Detect which cell encompasses the target text, then output its [X, Y] center coordinate. 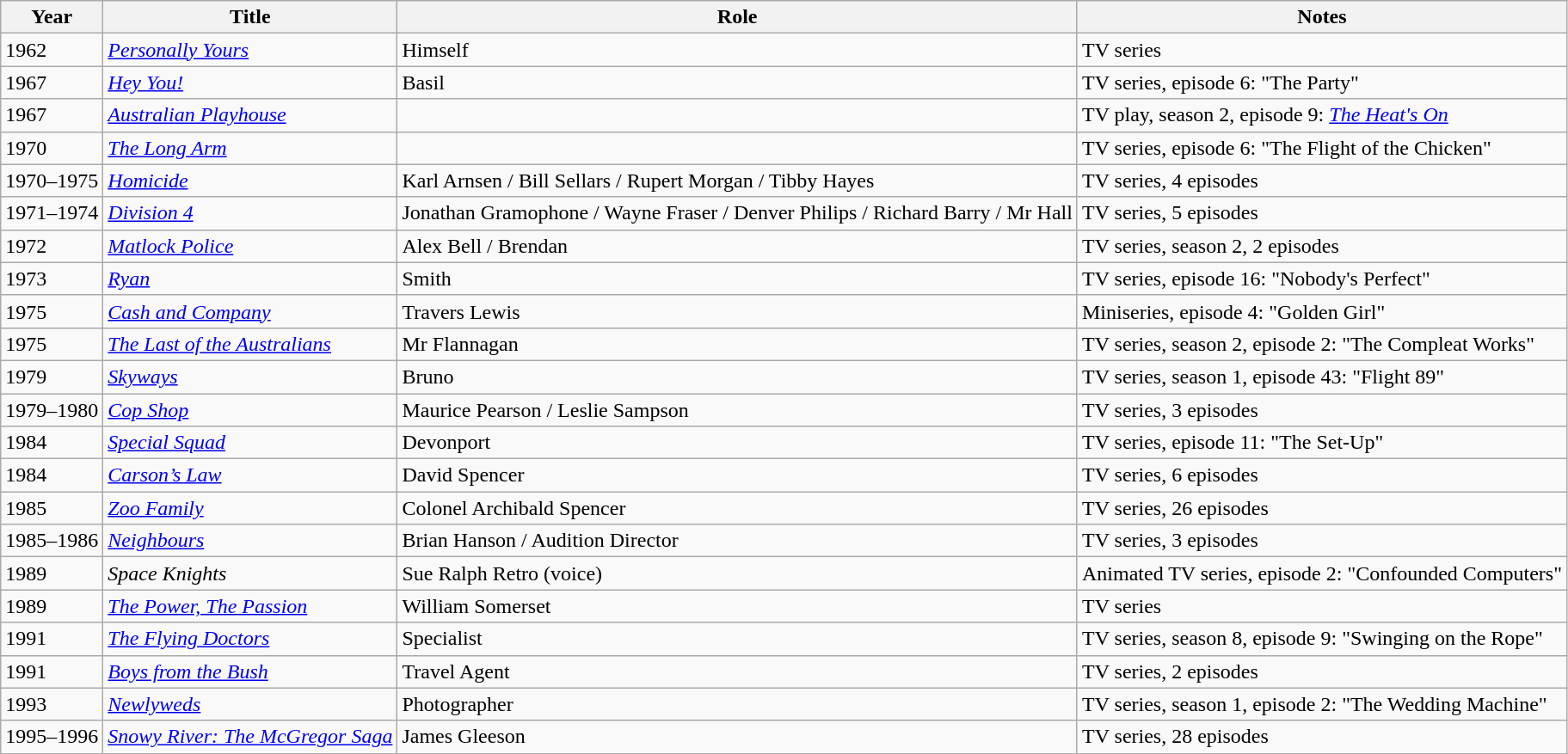
TV series, episode 11: "The Set-Up" [1321, 443]
Basil [738, 83]
TV play, season 2, episode 9: The Heat's On [1321, 115]
TV series, 4 episodes [1321, 181]
Matlock Police [250, 246]
Neighbours [250, 541]
TV series, season 1, episode 43: "Flight 89" [1321, 377]
David Spencer [738, 475]
TV series, 6 episodes [1321, 475]
Brian Hanson / Audition Director [738, 541]
Ryan [250, 279]
Specialist [738, 639]
TV series, 28 episodes [1321, 737]
The Long Arm [250, 148]
1979 [52, 377]
The Flying Doctors [250, 639]
1971–1974 [52, 213]
Cop Shop [250, 410]
Alex Bell / Brendan [738, 246]
Smith [738, 279]
James Gleeson [738, 737]
Title [250, 17]
Sue Ralph Retro (voice) [738, 573]
Hey You! [250, 83]
1985–1986 [52, 541]
TV series, 2 episodes [1321, 671]
Year [52, 17]
Himself [738, 50]
Cash and Company [250, 311]
The Last of the Australians [250, 344]
TV series, season 2, episode 2: "The Compleat Works" [1321, 344]
The Power, The Passion [250, 606]
Travers Lewis [738, 311]
Colonel Archibald Spencer [738, 508]
Special Squad [250, 443]
Miniseries, episode 4: "Golden Girl" [1321, 311]
Role [738, 17]
Animated TV series, episode 2: "Confounded Computers" [1321, 573]
Newlyweds [250, 704]
Karl Arnsen / Bill Sellars / Rupert Morgan / Tibby Hayes [738, 181]
Personally Yours [250, 50]
Space Knights [250, 573]
Skyways [250, 377]
TV series, season 8, episode 9: "Swinging on the Rope" [1321, 639]
1995–1996 [52, 737]
1972 [52, 246]
Jonathan Gramophone / Wayne Fraser / Denver Philips / Richard Barry / Mr Hall [738, 213]
Photographer [738, 704]
TV series, 5 episodes [1321, 213]
1970 [52, 148]
TV series, episode 6: "The Flight of the Chicken" [1321, 148]
Carson’s Law [250, 475]
Snowy River: The McGregor Saga [250, 737]
1985 [52, 508]
Maurice Pearson / Leslie Sampson [738, 410]
1973 [52, 279]
1979–1980 [52, 410]
1970–1975 [52, 181]
Mr Flannagan [738, 344]
Australian Playhouse [250, 115]
Zoo Family [250, 508]
TV series, season 1, episode 2: "The Wedding Machine" [1321, 704]
Division 4 [250, 213]
Boys from the Bush [250, 671]
TV series, episode 6: "The Party" [1321, 83]
1993 [52, 704]
Travel Agent [738, 671]
TV series, episode 16: "Nobody's Perfect" [1321, 279]
Homicide [250, 181]
Devonport [738, 443]
1962 [52, 50]
TV series, 26 episodes [1321, 508]
Bruno [738, 377]
William Somerset [738, 606]
Notes [1321, 17]
TV series, season 2, 2 episodes [1321, 246]
